Provide the (x, y) coordinate of the cell's center where the given text is located.  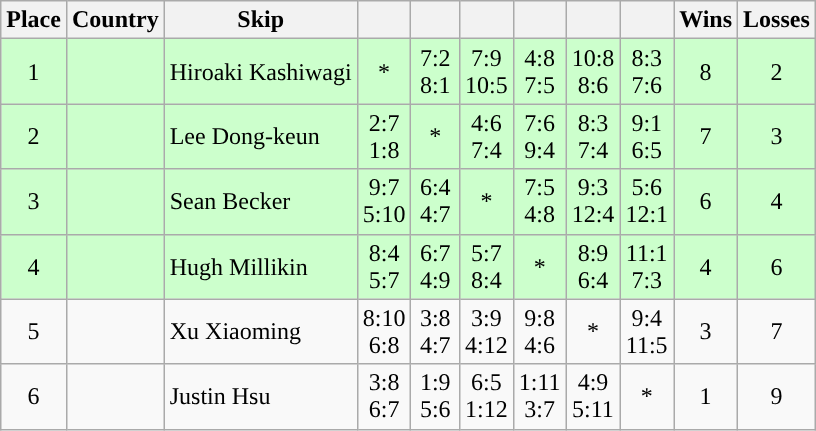
Country (115, 20)
Wins (706, 20)
9:8 4:6 (540, 332)
Skip (260, 20)
Sean Becker (260, 202)
7:2 8:1 (436, 72)
8:3 7:4 (593, 136)
3:8 4:7 (436, 332)
Lee Dong-keun (260, 136)
3:8 6:7 (384, 396)
Losses (777, 20)
7:5 4:8 (540, 202)
Hugh Millikin (260, 266)
9:75:10 (384, 202)
4:8 7:5 (540, 72)
6:51:12 (487, 396)
Xu Xiaoming (260, 332)
2:7 1:8 (384, 136)
1:11 3:7 (540, 396)
1:9 5:6 (436, 396)
9:1 6:5 (647, 136)
8:3 7:6 (647, 72)
5:612:1 (647, 202)
4:95:11 (593, 396)
5 (34, 332)
11:1 7:3 (647, 266)
9 (777, 396)
9:312:4 (593, 202)
7:910:5 (487, 72)
8:4 5:7 (384, 266)
9:411:5 (647, 332)
6:7 4:9 (436, 266)
10:8 8:6 (593, 72)
8:10 6:8 (384, 332)
8 (706, 72)
8:9 6:4 (593, 266)
Hiroaki Kashiwagi (260, 72)
Justin Hsu (260, 396)
7:6 9:4 (540, 136)
3:94:12 (487, 332)
Place (34, 20)
5:7 8:4 (487, 266)
4:6 7:4 (487, 136)
6:4 4:7 (436, 202)
